Provide the [X, Y] coordinate of the cell's center where the given text is located.  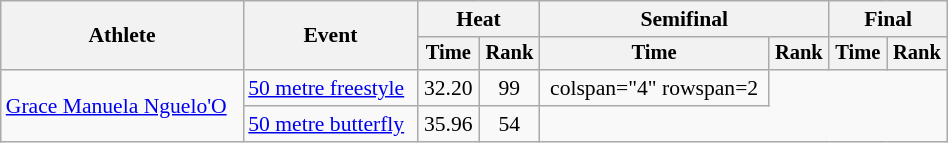
99 [509, 88]
35.96 [449, 124]
32.20 [449, 88]
54 [509, 124]
colspan="4" rowspan=2 [654, 88]
50 metre butterfly [330, 124]
Final [888, 19]
Grace Manuela Nguelo'O [122, 106]
50 metre freestyle [330, 88]
Athlete [122, 36]
Heat [479, 19]
Semifinal [684, 19]
Event [330, 36]
